Identify which cell holds the provided text, then report its [x, y] central coordinate. 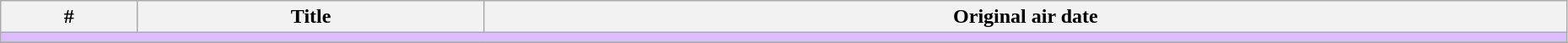
Title [311, 17]
Original air date [1026, 17]
# [69, 17]
